Extract the [x, y] coordinate from the center of the cell holding the provided text.  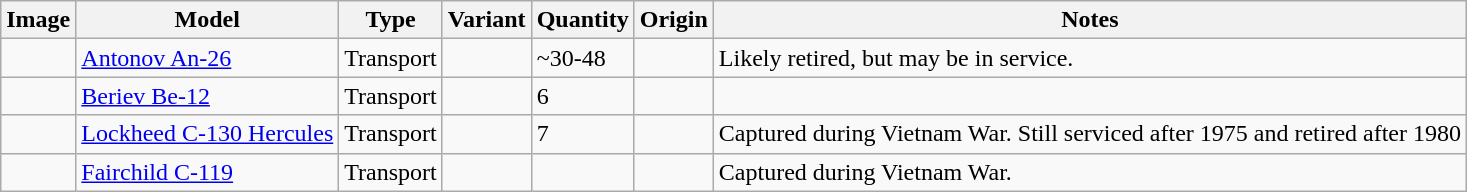
Captured during Vietnam War. [1090, 172]
Fairchild C-119 [208, 172]
6 [582, 96]
Variant [486, 20]
~30-48 [582, 58]
Image [38, 20]
Model [208, 20]
Antonov An-26 [208, 58]
Beriev Be-12 [208, 96]
Notes [1090, 20]
Likely retired, but may be in service. [1090, 58]
Captured during Vietnam War. Still serviced after 1975 and retired after 1980 [1090, 134]
Origin [674, 20]
Lockheed C-130 Hercules [208, 134]
7 [582, 134]
Quantity [582, 20]
Type [391, 20]
